Return [X, Y] of the center of cell containing provided text 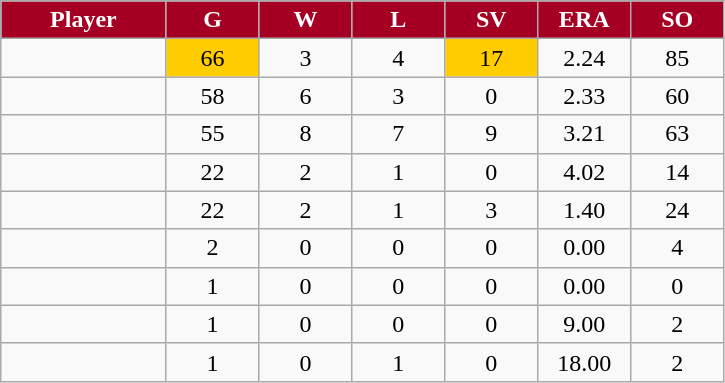
L [398, 20]
SO [678, 20]
8 [306, 134]
G [212, 20]
ERA [584, 20]
17 [492, 58]
60 [678, 96]
2.33 [584, 96]
55 [212, 134]
7 [398, 134]
58 [212, 96]
6 [306, 96]
9.00 [584, 324]
9 [492, 134]
2.24 [584, 58]
W [306, 20]
63 [678, 134]
4.02 [584, 172]
3.21 [584, 134]
1.40 [584, 210]
14 [678, 172]
SV [492, 20]
18.00 [584, 362]
24 [678, 210]
85 [678, 58]
66 [212, 58]
Player [84, 20]
